Locate the cell with the specified text and output its (X, Y) center coordinate. 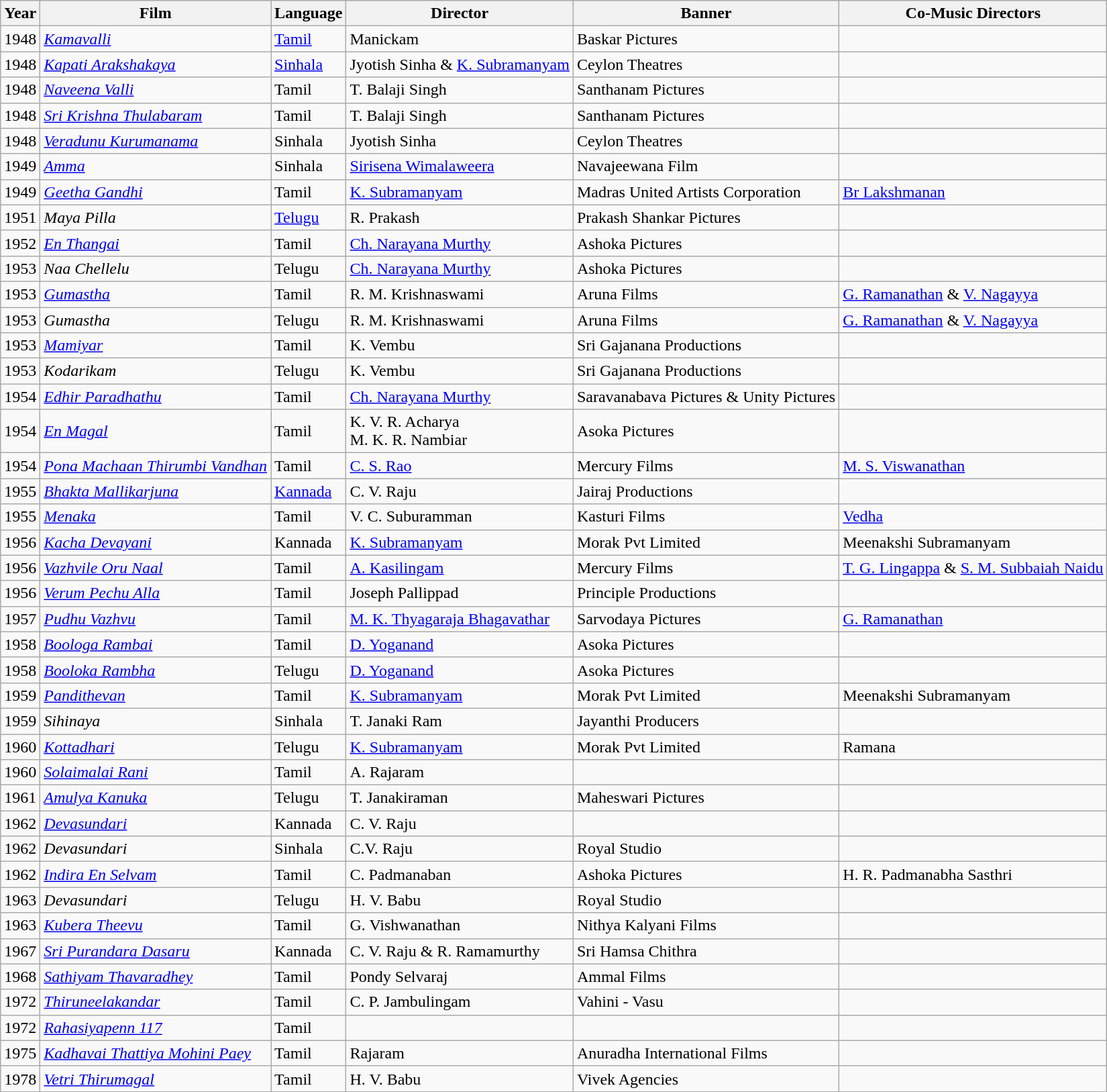
T. Janakiraman (460, 798)
Language (309, 13)
Film (156, 13)
Vazhvile Oru Naal (156, 568)
Kadhavai Thattiya Mohini Paey (156, 1053)
Veradunu Kurumanama (156, 141)
1968 (20, 977)
A. Rajaram (460, 773)
Jyotish Sinha (460, 141)
Director (460, 13)
Ramana (973, 747)
Amulya Kanuka (156, 798)
Thiruneelakandar (156, 1002)
C. S. Rao (460, 466)
Maheswari Pictures (706, 798)
Sirisena Wimalaweera (460, 166)
Sri Krishna Thulabaram (156, 115)
Kapati Arakshakaya (156, 64)
K. V. R. AcharyaM. K. R. Nambiar (460, 431)
Manickam (460, 39)
H. R. Padmanabha Sasthri (973, 875)
Joseph Pallippad (460, 593)
Naveena Valli (156, 90)
Navajeewana Film (706, 166)
G. Ramanathan (973, 619)
Principle Productions (706, 593)
C. Padmanaban (460, 875)
1951 (20, 217)
Solaimalai Rani (156, 773)
Indira En Selvam (156, 875)
Bhakta Mallikarjuna (156, 491)
Jayanthi Producers (706, 721)
Vivek Agencies (706, 1079)
C.V. Raju (460, 849)
Banner (706, 13)
Sri Purandara Dasaru (156, 951)
Kacha Devayani (156, 542)
Booloka Rambha (156, 670)
Ammal Films (706, 977)
V. C. Suburamman (460, 517)
Verum Pechu Alla (156, 593)
Geetha Gandhi (156, 192)
Kasturi Films (706, 517)
Amma (156, 166)
1952 (20, 243)
Mamiyar (156, 346)
Sarvodaya Pictures (706, 619)
1978 (20, 1079)
1975 (20, 1053)
1957 (20, 619)
T. Janaki Ram (460, 721)
Sathiyam Thavaradhey (156, 977)
Co-Music Directors (973, 13)
A. Kasilingam (460, 568)
Boologa Rambai (156, 644)
Jairaj Productions (706, 491)
Anuradha International Films (706, 1053)
Maya Pilla (156, 217)
R. Prakash (460, 217)
Baskar Pictures (706, 39)
Menaka (156, 517)
Sri Hamsa Chithra (706, 951)
Pondy Selvaraj (460, 977)
Sihinaya (156, 721)
Kodarikam (156, 371)
Rahasiyapenn 117 (156, 1028)
Pandithevan (156, 695)
Year (20, 13)
1967 (20, 951)
Nithya Kalyani Films (706, 926)
Naa Chellelu (156, 268)
Kubera Theevu (156, 926)
Saravanabava Pictures & Unity Pictures (706, 397)
En Thangai (156, 243)
En Magal (156, 431)
G. Vishwanathan (460, 926)
Jyotish Sinha & K. Subramanyam (460, 64)
Pona Machaan Thirumbi Vandhan (156, 466)
Madras United Artists Corporation (706, 192)
1961 (20, 798)
Br Lakshmanan (973, 192)
Vetri Thirumagal (156, 1079)
M. K. Thyagaraja Bhagavathar (460, 619)
Vedha (973, 517)
C. V. Raju & R. Ramamurthy (460, 951)
Kottadhari (156, 747)
Vahini - Vasu (706, 1002)
M. S. Viswanathan (973, 466)
Rajaram (460, 1053)
T. G. Lingappa & S. M. Subbaiah Naidu (973, 568)
Kamavalli (156, 39)
Prakash Shankar Pictures (706, 217)
Edhir Paradhathu (156, 397)
Pudhu Vazhvu (156, 619)
C. P. Jambulingam (460, 1002)
